Provide the (x, y) coordinate of the cell's center where the given text is located.  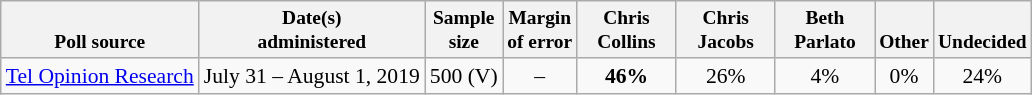
46% (626, 76)
– (540, 76)
ChrisCollins (626, 30)
Poll source (100, 30)
4% (824, 76)
July 31 – August 1, 2019 (312, 76)
Marginof error (540, 30)
Tel Opinion Research (100, 76)
500 (V) (464, 76)
24% (982, 76)
Undecided (982, 30)
Samplesize (464, 30)
26% (726, 76)
Date(s)administered (312, 30)
0% (904, 76)
ChrisJacobs (726, 30)
BethParlato (824, 30)
Other (904, 30)
